From the cell containing the given text, extract its center point as [X, Y] coordinate. 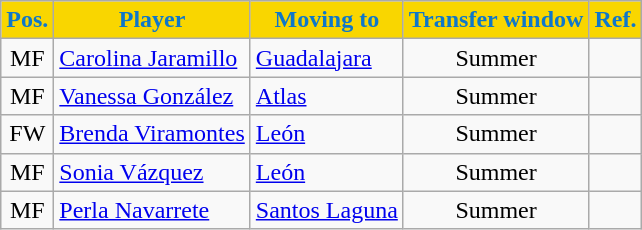
Perla Navarrete [152, 210]
Atlas [326, 96]
Ref. [616, 20]
Transfer window [496, 20]
Sonia Vázquez [152, 172]
Vanessa González [152, 96]
FW [28, 134]
Guadalajara [326, 58]
Moving to [326, 20]
Brenda Viramontes [152, 134]
Player [152, 20]
Santos Laguna [326, 210]
Pos. [28, 20]
Carolina Jaramillo [152, 58]
